Extract the (X, Y) coordinate from the center of the cell holding the provided text.  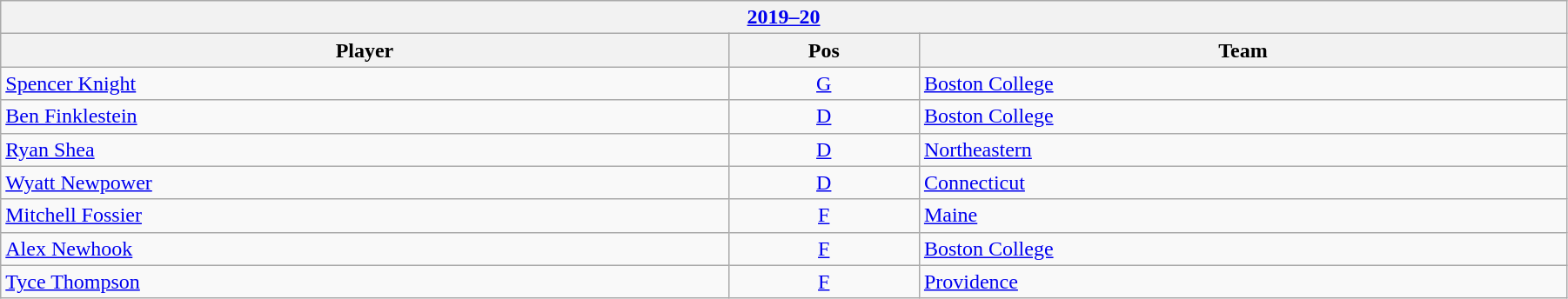
Spencer Knight (365, 83)
Player (365, 50)
Ryan Shea (365, 149)
Northeastern (1243, 149)
Team (1243, 50)
Wyatt Newpower (365, 183)
Alex Newhook (365, 249)
Pos (823, 50)
Maine (1243, 216)
2019–20 (784, 17)
Providence (1243, 282)
Mitchell Fossier (365, 216)
Connecticut (1243, 183)
Ben Finklestein (365, 116)
G (823, 83)
Tyce Thompson (365, 282)
